Extract the (x, y) coordinate from the center of the cell holding the provided text.  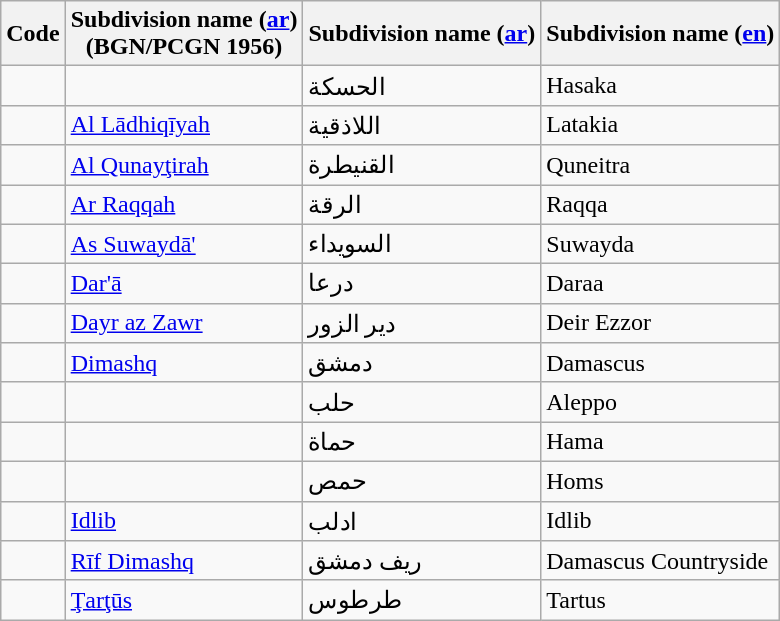
Subdivision name (ar) (422, 34)
Ar Raqqah (184, 204)
Damascus Countryside (660, 561)
دير الزور (422, 323)
Hama (660, 442)
Latakia (660, 125)
Suwayda (660, 244)
Daraa (660, 284)
Homs (660, 481)
Al Lādhiqīyah (184, 125)
Code (33, 34)
Deir Ezzor (660, 323)
الحسكة (422, 86)
Aleppo (660, 402)
الرقة (422, 204)
اللاذقية (422, 125)
Al Qunayţirah (184, 165)
حماة (422, 442)
Rīf Dimashq (184, 561)
Ţarţūs (184, 600)
Subdivision name (ar)(BGN/PCGN 1956) (184, 34)
Subdivision name (en) (660, 34)
Quneitra (660, 165)
دمشق (422, 363)
ريف دمشق (422, 561)
Hasaka (660, 86)
طرطوس (422, 600)
حمص (422, 481)
القنيطرة (422, 165)
As Suwaydā' (184, 244)
Damascus (660, 363)
Tartus (660, 600)
Raqqa (660, 204)
السويداء (422, 244)
ادلب (422, 521)
Dimashq (184, 363)
Dayr az Zawr (184, 323)
Dar'ā (184, 284)
حلب (422, 402)
درعا (422, 284)
